Pinpoint the cell where the given text exists, returning its [x, y] midpoint coordinate. 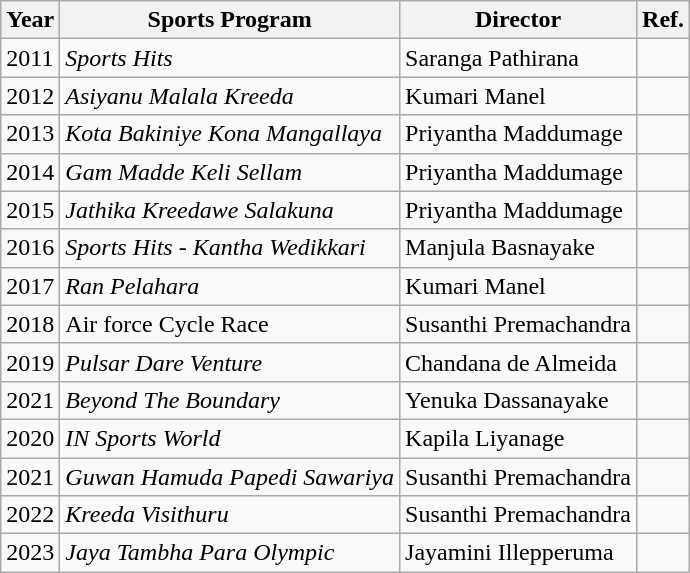
IN Sports World [230, 438]
Chandana de Almeida [518, 362]
Yenuka Dassanayake [518, 400]
Kota Bakiniye Kona Mangallaya [230, 134]
Ref. [664, 20]
Saranga Pathirana [518, 58]
Kreeda Visithuru [230, 515]
2012 [30, 96]
Jayamini Illepperuma [518, 553]
Sports Hits [230, 58]
2023 [30, 553]
Sports Hits - Kantha Wedikkari [230, 248]
Sports Program [230, 20]
Jaya Tambha Para Olympic [230, 553]
2015 [30, 210]
Beyond The Boundary [230, 400]
Air force Cycle Race [230, 324]
Guwan Hamuda Papedi Sawariya [230, 477]
Manjula Basnayake [518, 248]
2014 [30, 172]
Jathika Kreedawe Salakuna [230, 210]
Director [518, 20]
2016 [30, 248]
Asiyanu Malala Kreeda [230, 96]
Gam Madde Keli Sellam [230, 172]
2019 [30, 362]
2018 [30, 324]
2013 [30, 134]
Pulsar Dare Venture [230, 362]
2011 [30, 58]
2022 [30, 515]
Kapila Liyanage [518, 438]
Ran Pelahara [230, 286]
Year [30, 20]
2020 [30, 438]
2017 [30, 286]
